From the cell containing the given text, extract its center point as (X, Y) coordinate. 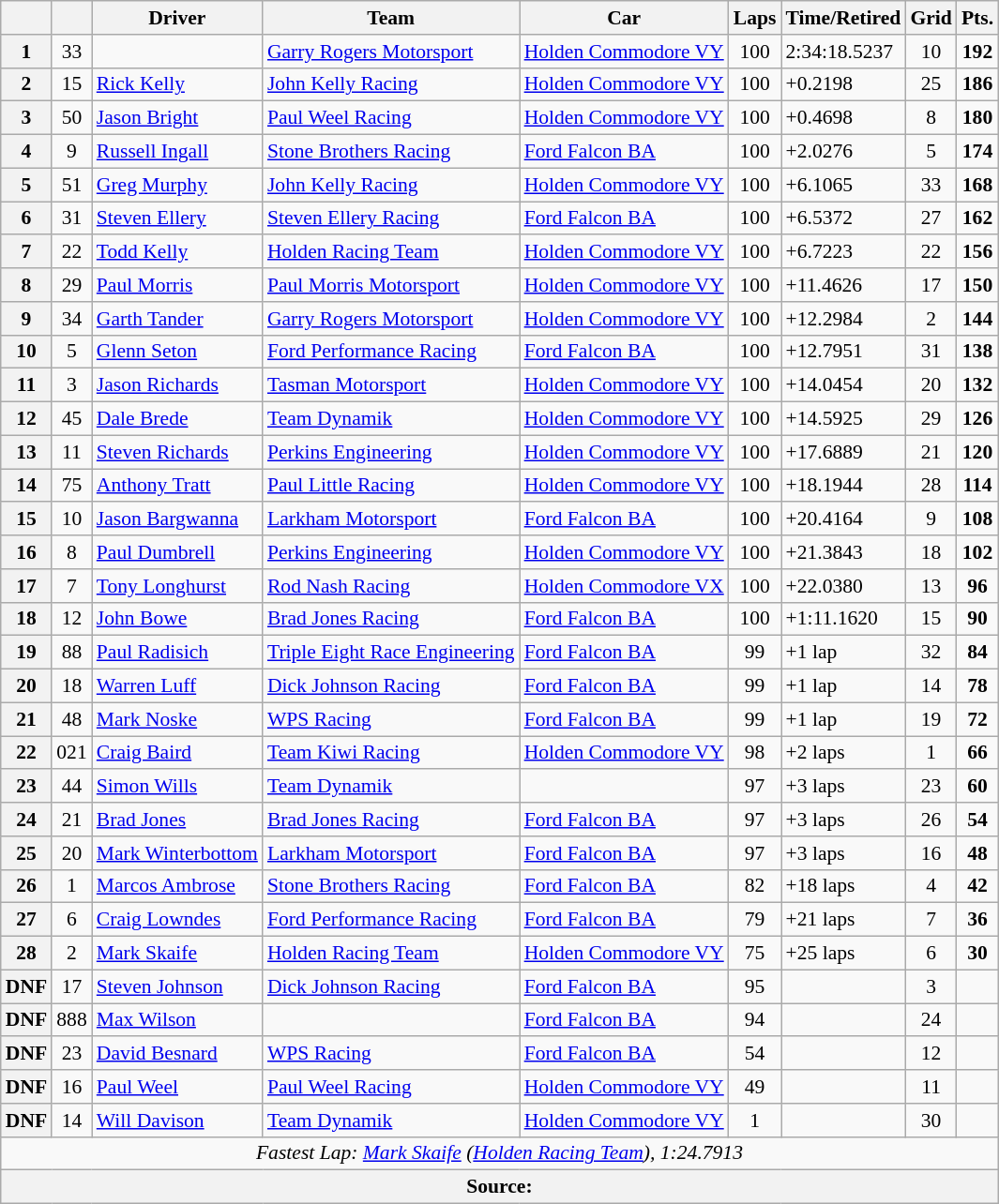
45 (71, 419)
Rod Nash Racing (391, 586)
+18 laps (842, 886)
+12.7951 (842, 352)
82 (755, 886)
95 (755, 986)
84 (977, 653)
34 (71, 319)
Source: (499, 1187)
+1:11.1620 (842, 619)
174 (977, 152)
+2 laps (842, 753)
Anthony Tratt (177, 486)
88 (71, 653)
+14.5925 (842, 419)
+6.7223 (842, 252)
+22.0380 (842, 586)
66 (977, 753)
156 (977, 252)
Brad Jones (177, 820)
John Bowe (177, 619)
Mark Winterbottom (177, 853)
50 (71, 118)
Rick Kelly (177, 84)
Laps (755, 18)
+18.1944 (842, 486)
192 (977, 52)
Russell Ingall (177, 152)
021 (71, 753)
90 (977, 619)
Greg Murphy (177, 185)
Jason Bright (177, 118)
+21 laps (842, 920)
Paul Morris (177, 285)
49 (755, 1087)
108 (977, 519)
Mark Skaife (177, 954)
Driver (177, 18)
+17.6889 (842, 452)
Simon Wills (177, 787)
162 (977, 218)
+14.0454 (842, 385)
Marcos Ambrose (177, 886)
+25 laps (842, 954)
Craig Lowndes (177, 920)
114 (977, 486)
98 (755, 753)
Triple Eight Race Engineering (391, 653)
Dale Brede (177, 419)
Jason Richards (177, 385)
888 (71, 1020)
32 (931, 653)
+20.4164 (842, 519)
36 (977, 920)
102 (977, 552)
Paul Dumbrell (177, 552)
+0.4698 (842, 118)
Will Davison (177, 1121)
2:34:18.5237 (842, 52)
Paul Little Racing (391, 486)
+2.0276 (842, 152)
Tony Longhurst (177, 586)
168 (977, 185)
Paul Morris Motorsport (391, 285)
Warren Luff (177, 686)
Grid (931, 18)
Jason Bargwanna (177, 519)
Team Kiwi Racing (391, 753)
72 (977, 719)
79 (755, 920)
Steven Richards (177, 452)
60 (977, 787)
+21.3843 (842, 552)
Glenn Seton (177, 352)
Todd Kelly (177, 252)
+6.1065 (842, 185)
Time/Retired (842, 18)
Pts. (977, 18)
Mark Noske (177, 719)
+12.2984 (842, 319)
144 (977, 319)
+11.4626 (842, 285)
Paul Weel (177, 1087)
Car (625, 18)
Steven Ellery Racing (391, 218)
180 (977, 118)
Paul Radisich (177, 653)
Steven Ellery (177, 218)
Max Wilson (177, 1020)
120 (977, 452)
Craig Baird (177, 753)
150 (977, 285)
44 (71, 787)
96 (977, 586)
94 (755, 1020)
Holden Commodore VX (625, 586)
Tasman Motorsport (391, 385)
126 (977, 419)
David Besnard (177, 1054)
+0.2198 (842, 84)
Steven Johnson (177, 986)
Fastest Lap: Mark Skaife (Holden Racing Team), 1:24.7913 (499, 1153)
78 (977, 686)
Garth Tander (177, 319)
Team (391, 18)
+6.5372 (842, 218)
132 (977, 385)
138 (977, 352)
42 (977, 886)
51 (71, 185)
186 (977, 84)
